Identify which cell holds the provided text, then report its [x, y] central coordinate. 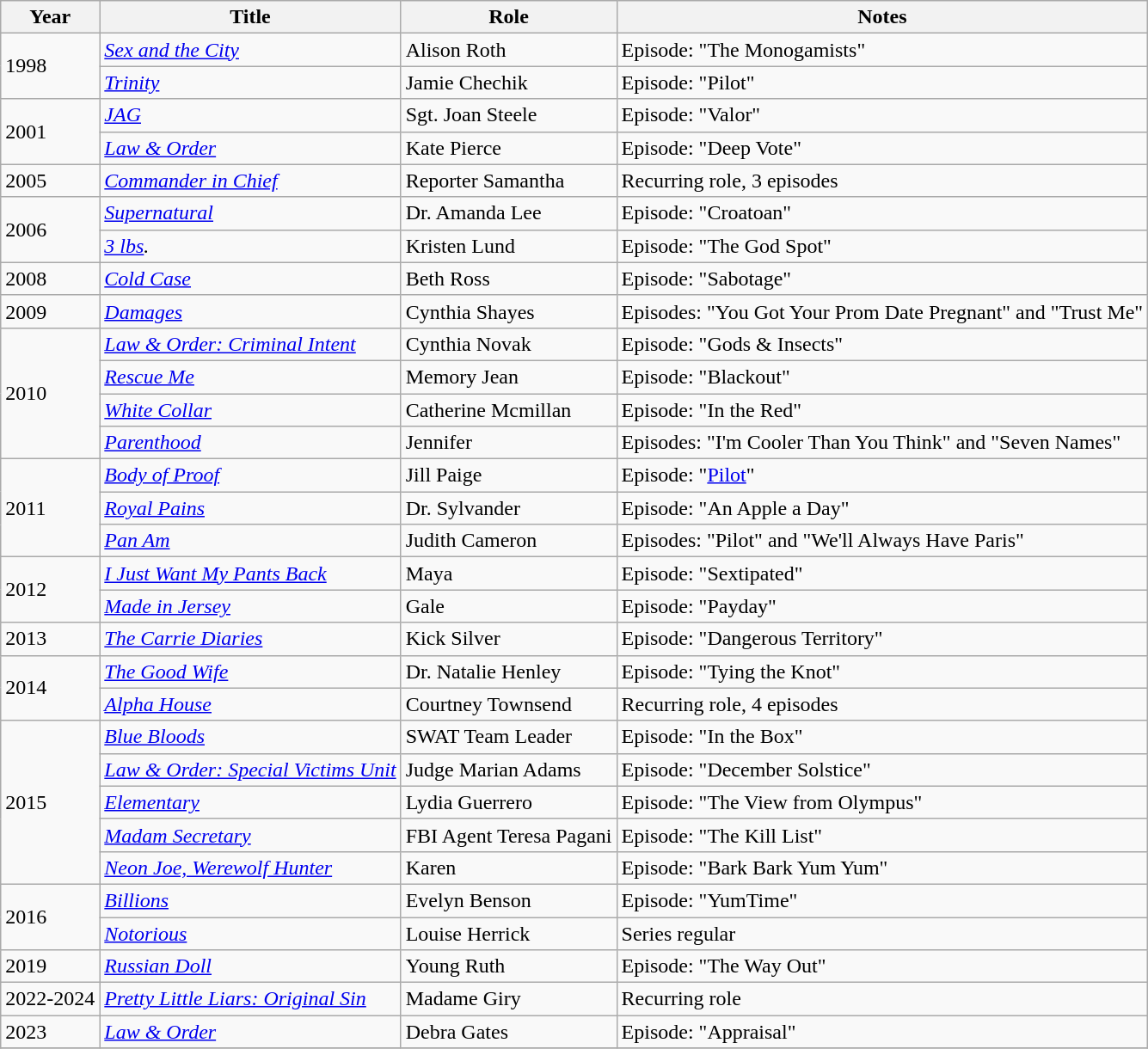
Blue Bloods [250, 737]
2022-2024 [50, 999]
Episode: "The Kill List" [882, 835]
Episode: "Croatoan" [882, 213]
The Good Wife [250, 672]
Jennifer [509, 443]
Episodes: "You Got Your Prom Date Pregnant" and "Trust Me" [882, 311]
2005 [50, 181]
Jill Paige [509, 475]
White Collar [250, 410]
Recurring role, 3 episodes [882, 181]
3 lbs. [250, 246]
1998 [50, 66]
Episode: "The Way Out" [882, 966]
Karen [509, 868]
I Just Want My Pants Back [250, 574]
Maya [509, 574]
Damages [250, 311]
Cynthia Novak [509, 344]
Series regular [882, 933]
Recurring role [882, 999]
2006 [50, 230]
2009 [50, 311]
Episode: "Sabotage" [882, 279]
2011 [50, 508]
Kristen Lund [509, 246]
The Carrie Diaries [250, 639]
Notes [882, 17]
Episodes: "I'm Cooler Than You Think" and "Seven Names" [882, 443]
Evelyn Benson [509, 900]
Episode: "YumTime" [882, 900]
Judge Marian Adams [509, 770]
Catherine Mcmillan [509, 410]
Billions [250, 900]
Parenthood [250, 443]
Pan Am [250, 541]
Alison Roth [509, 50]
2012 [50, 590]
Episode: "Deep Vote" [882, 148]
Episode: "Valor" [882, 115]
Dr. Natalie Henley [509, 672]
Kick Silver [509, 639]
Sex and the City [250, 50]
Rescue Me [250, 377]
Commander in Chief [250, 181]
2015 [50, 802]
Young Ruth [509, 966]
2001 [50, 132]
Made in Jersey [250, 606]
Episode: "Sextipated" [882, 574]
Alpha House [250, 704]
2013 [50, 639]
Dr. Sylvander [509, 508]
Body of Proof [250, 475]
2023 [50, 1032]
Law & Order: Criminal Intent [250, 344]
Jamie Chechik [509, 83]
Trinity [250, 83]
Dr. Amanda Lee [509, 213]
2014 [50, 688]
Episode: "In the Red" [882, 410]
Episode: "Payday" [882, 606]
Cynthia Shayes [509, 311]
2019 [50, 966]
Episode: "The God Spot" [882, 246]
Royal Pains [250, 508]
Episode: "The Monogamists" [882, 50]
Notorious [250, 933]
Episode: "An Apple a Day" [882, 508]
Episode: "The View from Olympus" [882, 802]
SWAT Team Leader [509, 737]
Russian Doll [250, 966]
2008 [50, 279]
Year [50, 17]
Beth Ross [509, 279]
Madame Giry [509, 999]
Episode: "Dangerous Territory" [882, 639]
2016 [50, 917]
Neon Joe, Werewolf Hunter [250, 868]
Louise Herrick [509, 933]
Memory Jean [509, 377]
Episode: "Bark Bark Yum Yum" [882, 868]
Supernatural [250, 213]
Lydia Guerrero [509, 802]
Recurring role, 4 episodes [882, 704]
2010 [50, 393]
Episode: "In the Box" [882, 737]
FBI Agent Teresa Pagani [509, 835]
Episodes: "Pilot" and "We'll Always Have Paris" [882, 541]
Episode: "Appraisal" [882, 1032]
Episode: "December Solstice" [882, 770]
Role [509, 17]
Judith Cameron [509, 541]
Elementary [250, 802]
Courtney Townsend [509, 704]
Cold Case [250, 279]
Episode: "Gods & Insects" [882, 344]
Reporter Samantha [509, 181]
Episode: "Tying the Knot" [882, 672]
Title [250, 17]
Sgt. Joan Steele [509, 115]
Episode: "Blackout" [882, 377]
Madam Secretary [250, 835]
Law & Order: Special Victims Unit [250, 770]
Kate Pierce [509, 148]
Debra Gates [509, 1032]
JAG [250, 115]
Gale [509, 606]
Pretty Little Liars: Original Sin [250, 999]
